Provide the (X, Y) coordinate of the cell's center where the given text is located.  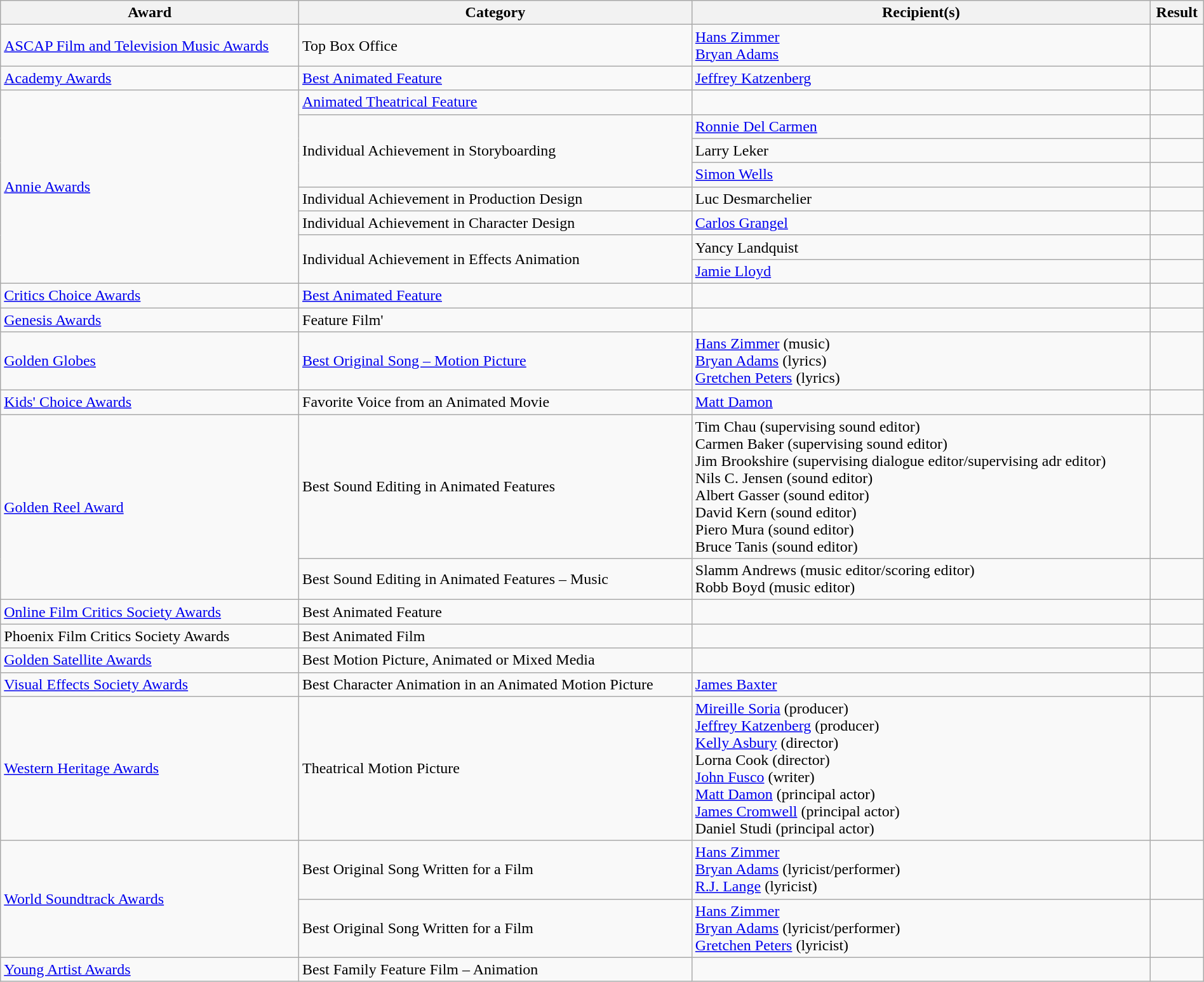
Phoenix Film Critics Society Awards (150, 636)
Theatrical Motion Picture (495, 768)
Best Original Song – Motion Picture (495, 361)
ASCAP Film and Television Music Awards (150, 46)
Top Box Office (495, 46)
Simon Wells (921, 175)
Award (150, 13)
World Soundtrack Awards (150, 899)
Jeffrey Katzenberg (921, 78)
Western Heritage Awards (150, 768)
Best Animated Film (495, 636)
Larry Leker (921, 150)
Critics Choice Awards (150, 295)
Best Sound Editing in Animated Features – Music (495, 579)
Favorite Voice from an Animated Movie (495, 402)
Matt Damon (921, 402)
Individual Achievement in Production Design (495, 199)
Individual Achievement in Character Design (495, 223)
Best Family Feature Film – Animation (495, 969)
Hans ZimmerBryan Adams (lyricist/performer)R.J. Lange (lyricist) (921, 870)
Best Sound Editing in Animated Features (495, 486)
Carlos Grangel (921, 223)
Visual Effects Society Awards (150, 684)
Best Character Animation in an Animated Motion Picture (495, 684)
Hans ZimmerBryan Adams (lyricist/performer)Gretchen Peters (lyricist) (921, 928)
Genesis Awards (150, 319)
Individual Achievement in Effects Animation (495, 259)
Online Film Critics Society Awards (150, 612)
Hans Zimmer (music)Bryan Adams (lyrics)Gretchen Peters (lyrics) (921, 361)
Hans ZimmerBryan Adams (921, 46)
Annie Awards (150, 187)
Category (495, 13)
James Baxter (921, 684)
Yancy Landquist (921, 247)
Young Artist Awards (150, 969)
Luc Desmarchelier (921, 199)
Golden Globes (150, 361)
Feature Film' (495, 319)
Best Motion Picture, Animated or Mixed Media (495, 660)
Academy Awards (150, 78)
Recipient(s) (921, 13)
Individual Achievement in Storyboarding (495, 150)
Golden Reel Award (150, 507)
Ronnie Del Carmen (921, 126)
Jamie Lloyd (921, 271)
Result (1177, 13)
Animated Theatrical Feature (495, 102)
Kids' Choice Awards (150, 402)
Golden Satellite Awards (150, 660)
Slamm Andrews (music editor/scoring editor)Robb Boyd (music editor) (921, 579)
